Extract the (x, y) coordinate from the center of the cell holding the provided text.  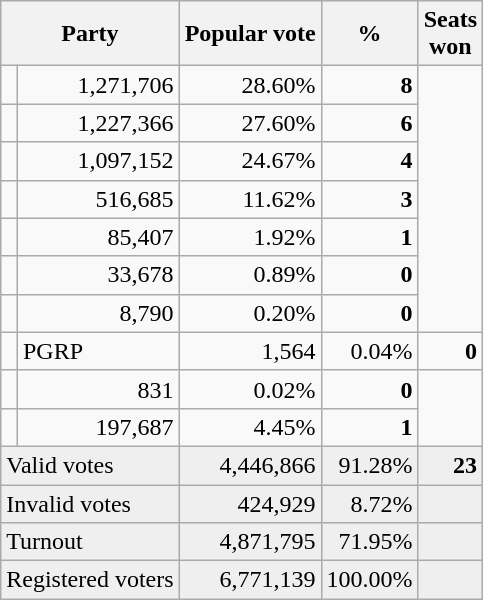
424,929 (250, 503)
831 (98, 389)
91.28% (370, 465)
% (370, 34)
1.92% (250, 237)
100.00% (370, 580)
1,271,706 (98, 85)
Valid votes (90, 465)
1,227,366 (98, 123)
Invalid votes (90, 503)
8,790 (98, 313)
23 (450, 465)
0.89% (250, 275)
8.72% (370, 503)
24.67% (250, 161)
Seatswon (450, 34)
Turnout (90, 542)
Party (90, 34)
0.04% (370, 351)
4,871,795 (250, 542)
71.95% (370, 542)
0.20% (250, 313)
6,771,139 (250, 580)
33,678 (98, 275)
28.60% (250, 85)
0.02% (250, 389)
3 (370, 199)
197,687 (98, 427)
8 (370, 85)
516,685 (98, 199)
1,097,152 (98, 161)
PGRP (98, 351)
1,564 (250, 351)
4 (370, 161)
Registered voters (90, 580)
4.45% (250, 427)
85,407 (98, 237)
27.60% (250, 123)
4,446,866 (250, 465)
6 (370, 123)
11.62% (250, 199)
Popular vote (250, 34)
